Capture the cell that displays the provided text and extract its (X, Y) central coordinate. 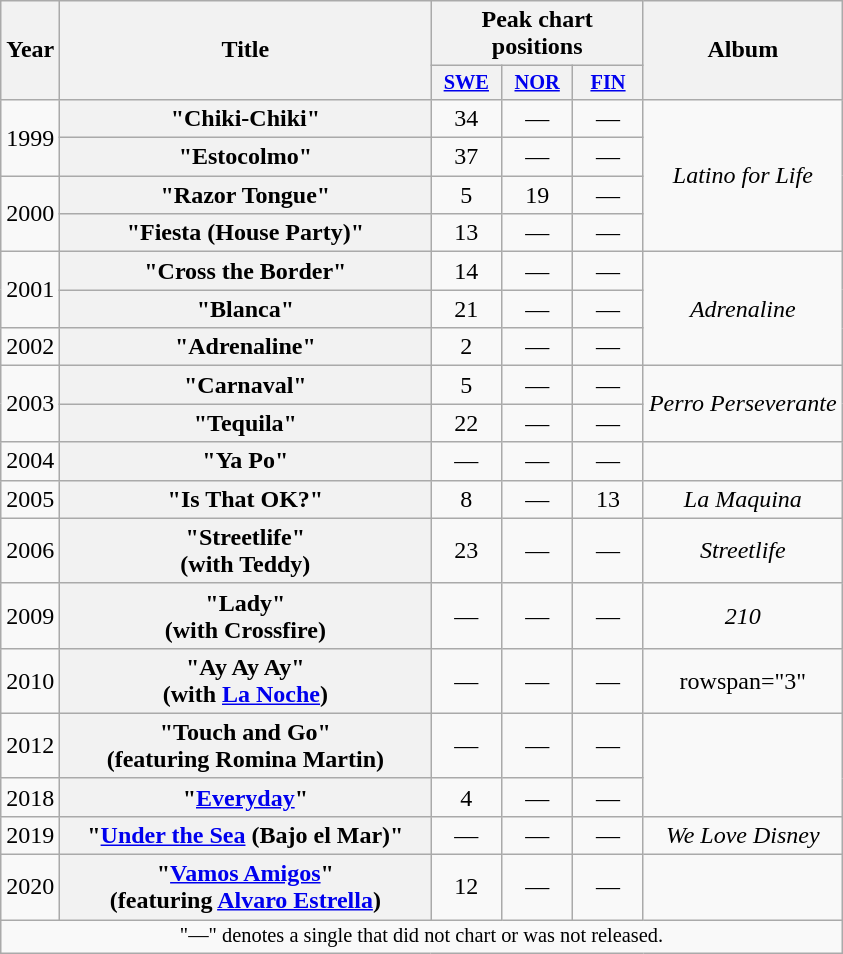
22 (466, 423)
"Blanca" (246, 309)
4 (466, 797)
Peak chart positions (538, 34)
2009 (30, 616)
2010 (30, 680)
Adrenaline (742, 309)
rowspan="3" (742, 680)
NOR (538, 83)
2 (466, 347)
"Everyday" (246, 797)
"Streetlife"(with Teddy) (246, 550)
"Under the Sea (Bajo el Mar)" (246, 835)
23 (466, 550)
14 (466, 271)
"Touch and Go"(featuring Romina Martin) (246, 746)
2000 (30, 214)
"Fiesta (House Party)" (246, 233)
2020 (30, 888)
"Ay Ay Ay"(with La Noche) (246, 680)
"Razor Tongue" (246, 195)
37 (466, 157)
"—" denotes a single that did not chart or was not released. (422, 937)
SWE (466, 83)
8 (466, 499)
Latino for Life (742, 175)
"Chiki-Chiki" (246, 118)
"Ya Po" (246, 461)
"Adrenaline" (246, 347)
2004 (30, 461)
Album (742, 50)
2001 (30, 290)
We Love Disney (742, 835)
2003 (30, 404)
"Carnaval" (246, 385)
Perro Perseverante (742, 404)
"Estocolmo" (246, 157)
FIN (608, 83)
210 (742, 616)
Year (30, 50)
2005 (30, 499)
"Lady"(with Crossfire) (246, 616)
La Maquina (742, 499)
"Vamos Amigos"(featuring Alvaro Estrella) (246, 888)
2012 (30, 746)
"Tequila" (246, 423)
"Cross the Border" (246, 271)
34 (466, 118)
12 (466, 888)
21 (466, 309)
2018 (30, 797)
"Is That OK?" (246, 499)
Title (246, 50)
2019 (30, 835)
2002 (30, 347)
19 (538, 195)
1999 (30, 137)
Streetlife (742, 550)
2006 (30, 550)
